Return the (X, Y) coordinate for the center point of the cell that contains the specified text.  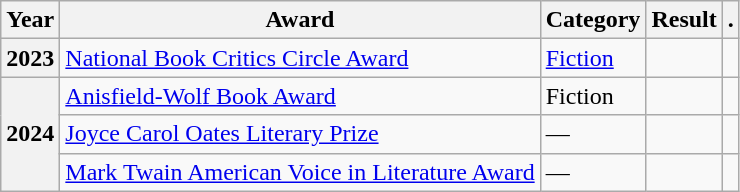
2023 (30, 58)
Mark Twain American Voice in Literature Award (300, 172)
. (730, 20)
Anisfield-Wolf Book Award (300, 96)
Year (30, 20)
National Book Critics Circle Award (300, 58)
2024 (30, 134)
Joyce Carol Oates Literary Prize (300, 134)
Category (593, 20)
Award (300, 20)
Result (684, 20)
